Return [X, Y] of the center of cell containing provided text 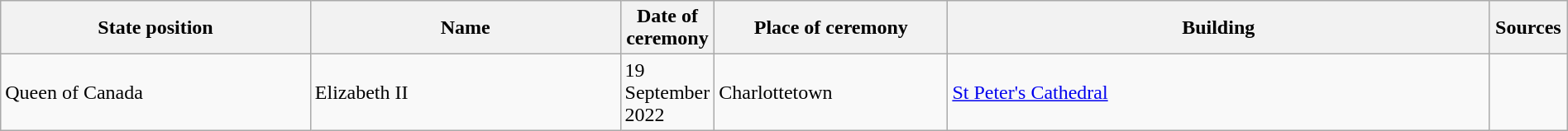
Charlottetown [831, 92]
State position [155, 28]
Date of ceremony [667, 28]
Name [465, 28]
Queen of Canada [155, 92]
Elizabeth II [465, 92]
Sources [1528, 28]
Building [1219, 28]
Place of ceremony [831, 28]
St Peter's Cathedral [1219, 92]
19 September 2022 [667, 92]
